Detect which cell encompasses the target text, then output its [X, Y] center coordinate. 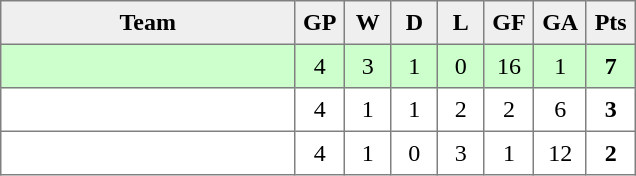
7 [610, 66]
GF [509, 23]
16 [509, 66]
L [461, 23]
GA [560, 23]
GP [320, 23]
D [414, 23]
Pts [610, 23]
Team [148, 23]
12 [560, 153]
W [368, 23]
6 [560, 110]
